Scan for the cell matching the given text and deliver its (x, y) coordinate at center. 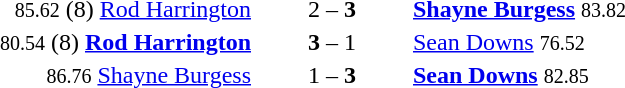
3 – 1 (332, 42)
